Extract the [X, Y] coordinate from the center of the cell holding the provided text.  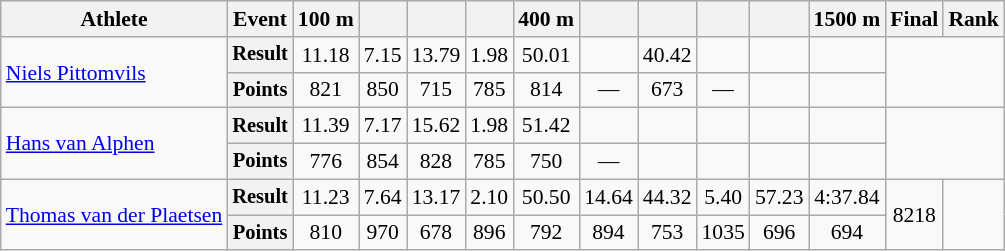
Rank [974, 19]
696 [780, 233]
44.32 [668, 197]
850 [383, 90]
854 [383, 162]
678 [436, 233]
Thomas van der Plaetsen [114, 214]
896 [489, 233]
Final [914, 19]
11.18 [326, 55]
814 [546, 90]
Hans van Alphen [114, 144]
810 [326, 233]
Niels Pittomvils [114, 72]
1500 m [848, 19]
694 [848, 233]
1035 [724, 233]
673 [668, 90]
100 m [326, 19]
Event [260, 19]
750 [546, 162]
7.15 [383, 55]
50.50 [546, 197]
828 [436, 162]
7.64 [383, 197]
792 [546, 233]
40.42 [668, 55]
7.17 [383, 126]
50.01 [546, 55]
8218 [914, 214]
14.64 [608, 197]
Athlete [114, 19]
11.23 [326, 197]
13.79 [436, 55]
13.17 [436, 197]
4:37.84 [848, 197]
15.62 [436, 126]
51.42 [546, 126]
894 [608, 233]
400 m [546, 19]
11.39 [326, 126]
821 [326, 90]
753 [668, 233]
715 [436, 90]
776 [326, 162]
5.40 [724, 197]
970 [383, 233]
57.23 [780, 197]
2.10 [489, 197]
